For the text-containing cell, return its midpoint in [X, Y] coordinate format. 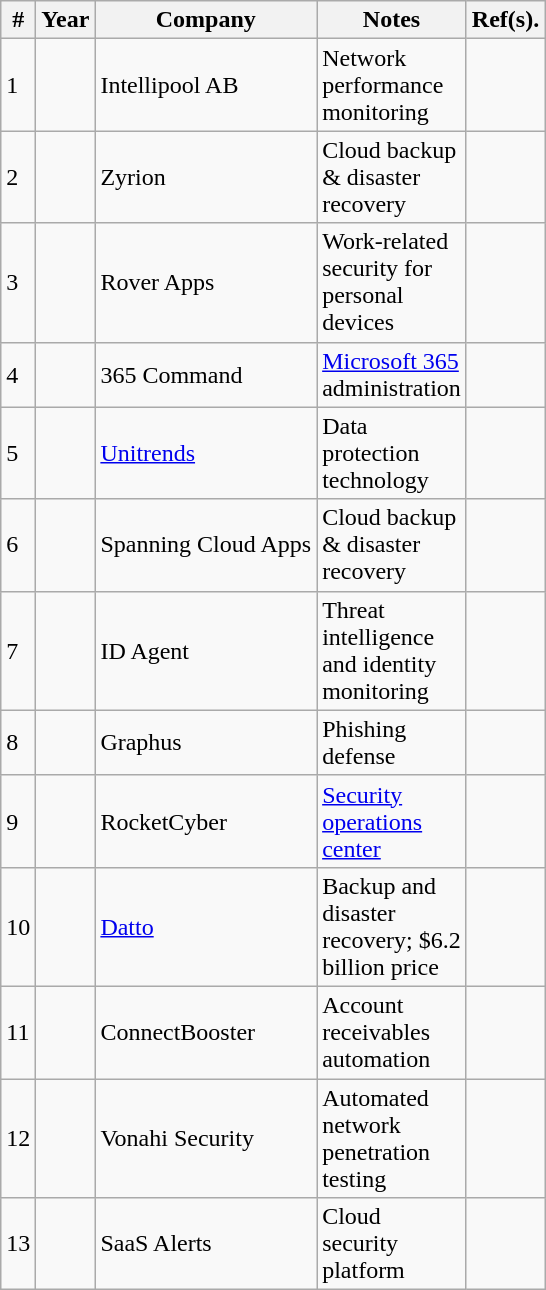
Backup and disaster recovery; $6.2 billion price [392, 926]
Automated network penetration testing [392, 1138]
Security operations center [392, 821]
365 Command [206, 374]
ConnectBooster [206, 1032]
Intellipool AB [206, 85]
Graphus [206, 742]
Data protection technology [392, 453]
5 [18, 453]
# [18, 20]
12 [18, 1138]
Cloud security platform [392, 1244]
2 [18, 177]
Year [66, 20]
9 [18, 821]
Unitrends [206, 453]
6 [18, 545]
Threat intelligence and identity monitoring [392, 650]
Company [206, 20]
Account receivables automation [392, 1032]
Spanning Cloud Apps [206, 545]
7 [18, 650]
10 [18, 926]
Work-related security for personal devices [392, 282]
Notes [392, 20]
Network performance monitoring [392, 85]
8 [18, 742]
Vonahi Security [206, 1138]
RocketCyber [206, 821]
3 [18, 282]
4 [18, 374]
1 [18, 85]
Datto [206, 926]
SaaS Alerts [206, 1244]
13 [18, 1244]
Rover Apps [206, 282]
Zyrion [206, 177]
ID Agent [206, 650]
Microsoft 365 administration [392, 374]
Ref(s). [505, 20]
11 [18, 1032]
Phishing defense [392, 742]
